Capture the cell that displays the provided text and extract its [x, y] central coordinate. 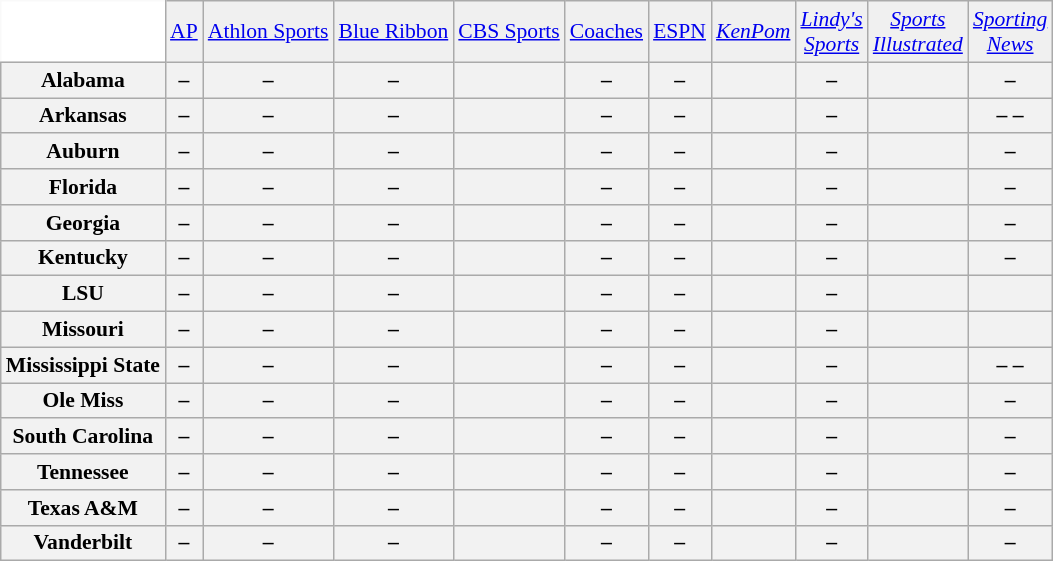
Lindy'sSports [831, 32]
Vanderbilt [83, 543]
Kentucky [83, 258]
ESPN [680, 32]
Coaches [606, 32]
SportingNews [1010, 32]
Tennessee [83, 472]
Texas A&M [83, 508]
KenPom [753, 32]
Auburn [83, 152]
Georgia [83, 223]
Arkansas [83, 116]
Ole Miss [83, 401]
Mississippi State [83, 365]
Athlon Sports [268, 32]
South Carolina [83, 437]
Alabama [83, 80]
Blue Ribbon [393, 32]
SportsIllustrated [918, 32]
LSU [83, 294]
AP [184, 32]
Florida [83, 187]
CBS Sports [509, 32]
Missouri [83, 330]
